Search for the cell housing the specified text and yield its [x, y] center coordinate. 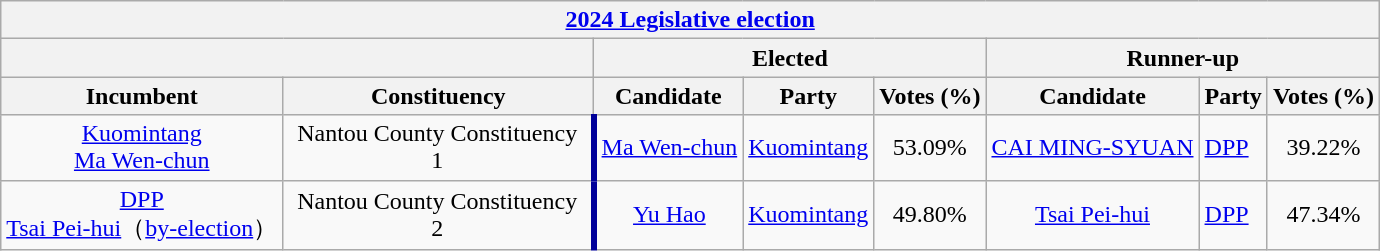
Ma Wen-chun [668, 148]
49.80% [930, 215]
Elected [790, 58]
DPPTsai Pei-hui（by-election） [142, 215]
Runner-up [1183, 58]
Nantou County Constituency 1 [438, 148]
KuomintangMa Wen-chun [142, 148]
53.09% [930, 148]
CAI MING-SYUAN [1092, 148]
39.22% [1323, 148]
Yu Hao [668, 215]
Constituency [438, 96]
Nantou County Constituency 2 [438, 215]
2024 Legislative election [690, 20]
Tsai Pei-hui [1092, 215]
47.34% [1323, 215]
Incumbent [142, 96]
